Search for the cell housing the specified text and yield its [x, y] center coordinate. 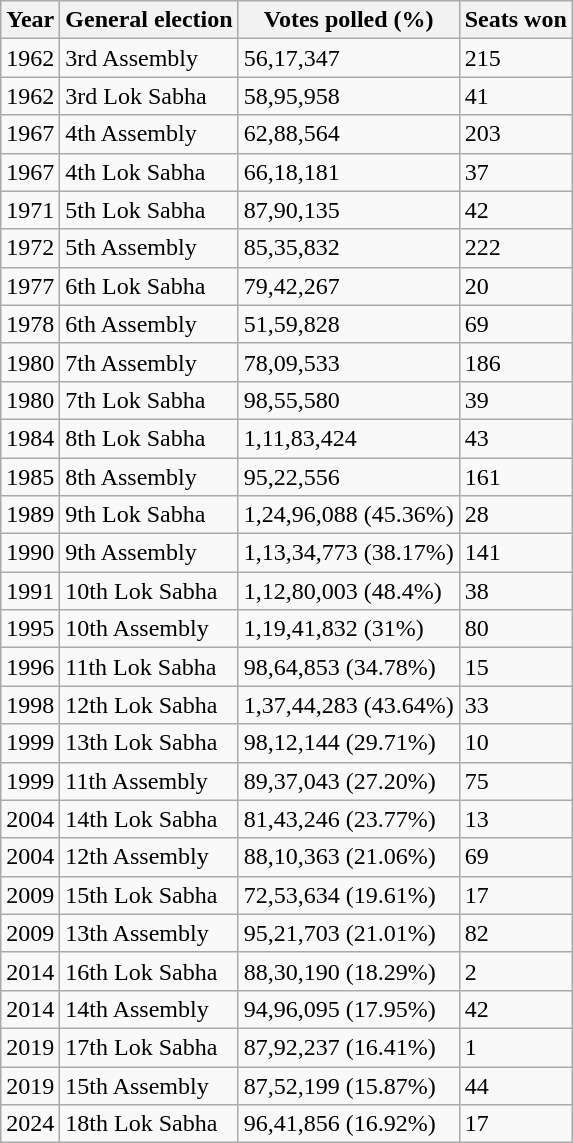
141 [516, 553]
98,12,144 (29.71%) [348, 743]
1972 [30, 248]
161 [516, 477]
1,24,96,088 (45.36%) [348, 515]
13th Lok Sabha [149, 743]
1998 [30, 705]
1985 [30, 477]
66,18,181 [348, 172]
1,19,41,832 (31%) [348, 629]
41 [516, 96]
56,17,347 [348, 58]
203 [516, 134]
1,12,80,003 (48.4%) [348, 591]
75 [516, 781]
9th Assembly [149, 553]
11th Lok Sabha [149, 667]
General election [149, 20]
44 [516, 1085]
85,35,832 [348, 248]
5th Lok Sabha [149, 210]
215 [516, 58]
38 [516, 591]
15 [516, 667]
98,64,853 (34.78%) [348, 667]
1990 [30, 553]
39 [516, 400]
10 [516, 743]
186 [516, 362]
17th Lok Sabha [149, 1047]
2024 [30, 1124]
10th Assembly [149, 629]
14th Lok Sabha [149, 819]
7th Lok Sabha [149, 400]
89,37,043 (27.20%) [348, 781]
82 [516, 933]
14th Assembly [149, 1009]
2 [516, 971]
1984 [30, 438]
1977 [30, 286]
87,90,135 [348, 210]
95,21,703 (21.01%) [348, 933]
6th Assembly [149, 324]
43 [516, 438]
81,43,246 (23.77%) [348, 819]
78,09,533 [348, 362]
87,92,237 (16.41%) [348, 1047]
Votes polled (%) [348, 20]
1996 [30, 667]
9th Lok Sabha [149, 515]
15th Assembly [149, 1085]
98,55,580 [348, 400]
58,95,958 [348, 96]
1991 [30, 591]
18th Lok Sabha [149, 1124]
62,88,564 [348, 134]
3rd Lok Sabha [149, 96]
10th Lok Sabha [149, 591]
88,30,190 (18.29%) [348, 971]
28 [516, 515]
80 [516, 629]
87,52,199 (15.87%) [348, 1085]
8th Lok Sabha [149, 438]
6th Lok Sabha [149, 286]
12th Assembly [149, 857]
4th Lok Sabha [149, 172]
3rd Assembly [149, 58]
11th Assembly [149, 781]
95,22,556 [348, 477]
37 [516, 172]
222 [516, 248]
51,59,828 [348, 324]
1989 [30, 515]
13 [516, 819]
Year [30, 20]
1978 [30, 324]
72,53,634 (19.61%) [348, 895]
12th Lok Sabha [149, 705]
1,37,44,283 (43.64%) [348, 705]
16th Lok Sabha [149, 971]
20 [516, 286]
Seats won [516, 20]
1995 [30, 629]
88,10,363 (21.06%) [348, 857]
96,41,856 (16.92%) [348, 1124]
7th Assembly [149, 362]
1,13,34,773 (38.17%) [348, 553]
33 [516, 705]
5th Assembly [149, 248]
79,42,267 [348, 286]
4th Assembly [149, 134]
8th Assembly [149, 477]
1971 [30, 210]
1,11,83,424 [348, 438]
15th Lok Sabha [149, 895]
1 [516, 1047]
13th Assembly [149, 933]
94,96,095 (17.95%) [348, 1009]
